Scan for the cell matching the given text and deliver its [X, Y] coordinate at center. 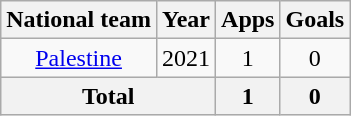
Total [108, 96]
National team [79, 20]
Year [186, 20]
Palestine [79, 58]
Apps [248, 20]
2021 [186, 58]
Goals [315, 20]
